Search for the cell housing the specified text and yield its [x, y] center coordinate. 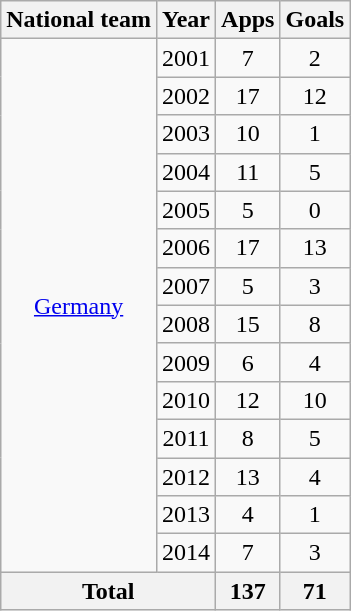
2013 [186, 515]
2008 [186, 324]
2012 [186, 477]
15 [248, 324]
2001 [186, 58]
2 [315, 58]
0 [315, 210]
Total [108, 591]
2010 [186, 400]
Goals [315, 20]
National team [79, 20]
2005 [186, 210]
2007 [186, 286]
2009 [186, 362]
2006 [186, 248]
2011 [186, 438]
Year [186, 20]
71 [315, 591]
Germany [79, 306]
2004 [186, 172]
Apps [248, 20]
11 [248, 172]
137 [248, 591]
2014 [186, 553]
2003 [186, 134]
6 [248, 362]
2002 [186, 96]
